Search for the cell housing the specified text and yield its (x, y) center coordinate. 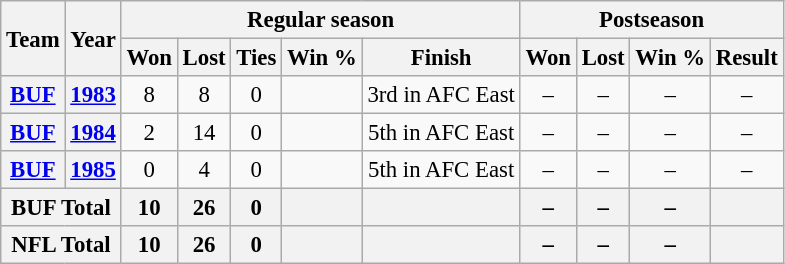
Postseason (652, 20)
Year (93, 38)
14 (204, 133)
NFL Total (61, 245)
4 (204, 170)
3rd in AFC East (441, 95)
Ties (256, 58)
1983 (93, 95)
BUF Total (61, 208)
2 (149, 133)
Result (746, 58)
Regular season (320, 20)
1985 (93, 170)
1984 (93, 133)
Team (33, 38)
Finish (441, 58)
